For the text-containing cell, return its midpoint in (X, Y) coordinate format. 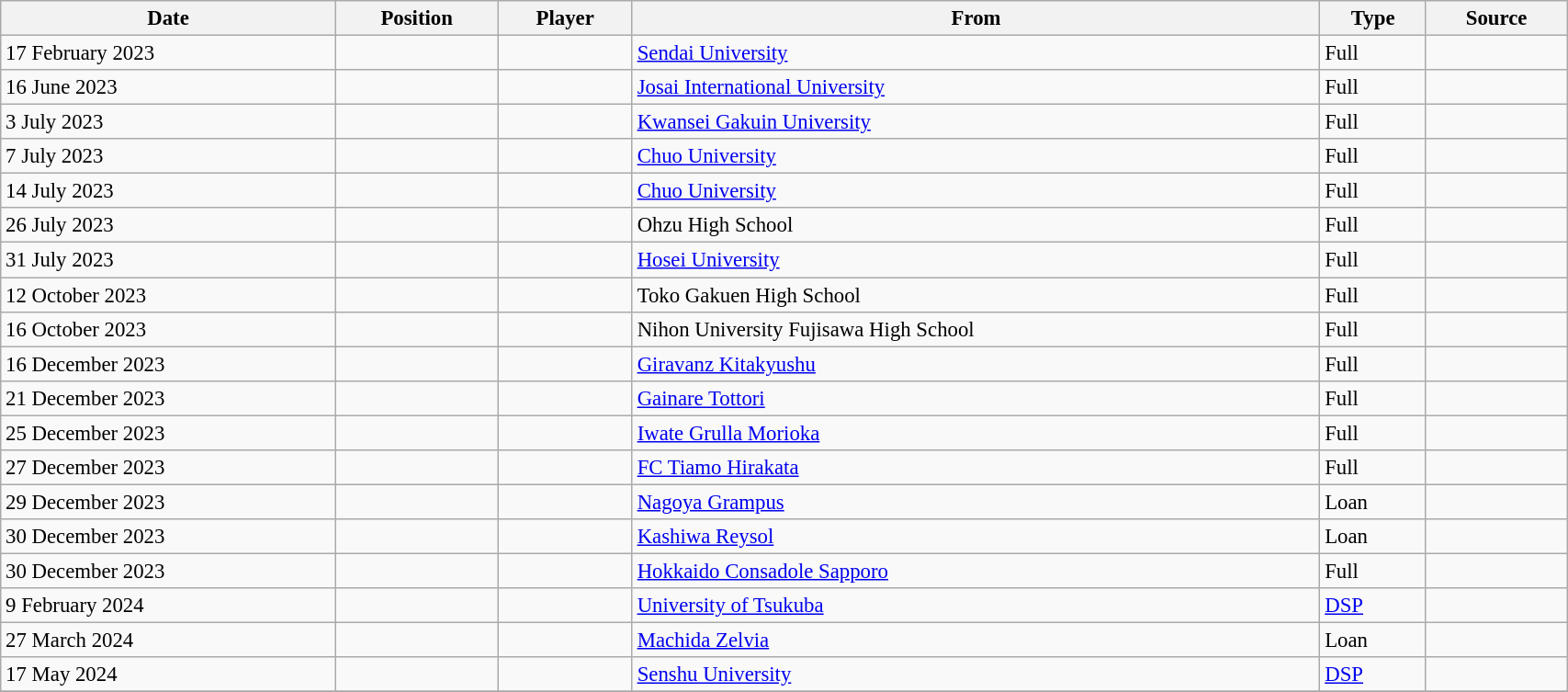
7 July 2023 (169, 156)
27 December 2023 (169, 468)
27 March 2024 (169, 641)
17 May 2024 (169, 675)
16 June 2023 (169, 87)
Josai International University (976, 87)
Position (417, 18)
Gainare Tottori (976, 398)
Source (1495, 18)
29 December 2023 (169, 502)
University of Tsukuba (976, 606)
16 October 2023 (169, 329)
From (976, 18)
Player (565, 18)
25 December 2023 (169, 433)
Toko Gakuen High School (976, 295)
21 December 2023 (169, 398)
3 July 2023 (169, 122)
Iwate Grulla Morioka (976, 433)
Kwansei Gakuin University (976, 122)
Hosei University (976, 260)
Nagoya Grampus (976, 502)
14 July 2023 (169, 191)
Type (1373, 18)
Date (169, 18)
17 February 2023 (169, 53)
12 October 2023 (169, 295)
Senshu University (976, 675)
Nihon University Fujisawa High School (976, 329)
Sendai University (976, 53)
Ohzu High School (976, 225)
Kashiwa Reysol (976, 537)
FC Tiamo Hirakata (976, 468)
9 February 2024 (169, 606)
31 July 2023 (169, 260)
Giravanz Kitakyushu (976, 364)
Machida Zelvia (976, 641)
Hokkaido Consadole Sapporo (976, 571)
16 December 2023 (169, 364)
26 July 2023 (169, 225)
